Scan for the cell matching the given text and deliver its (X, Y) coordinate at center. 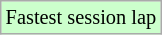
Fastest session lap (81, 17)
